Return (x, y) of the center of cell containing provided text 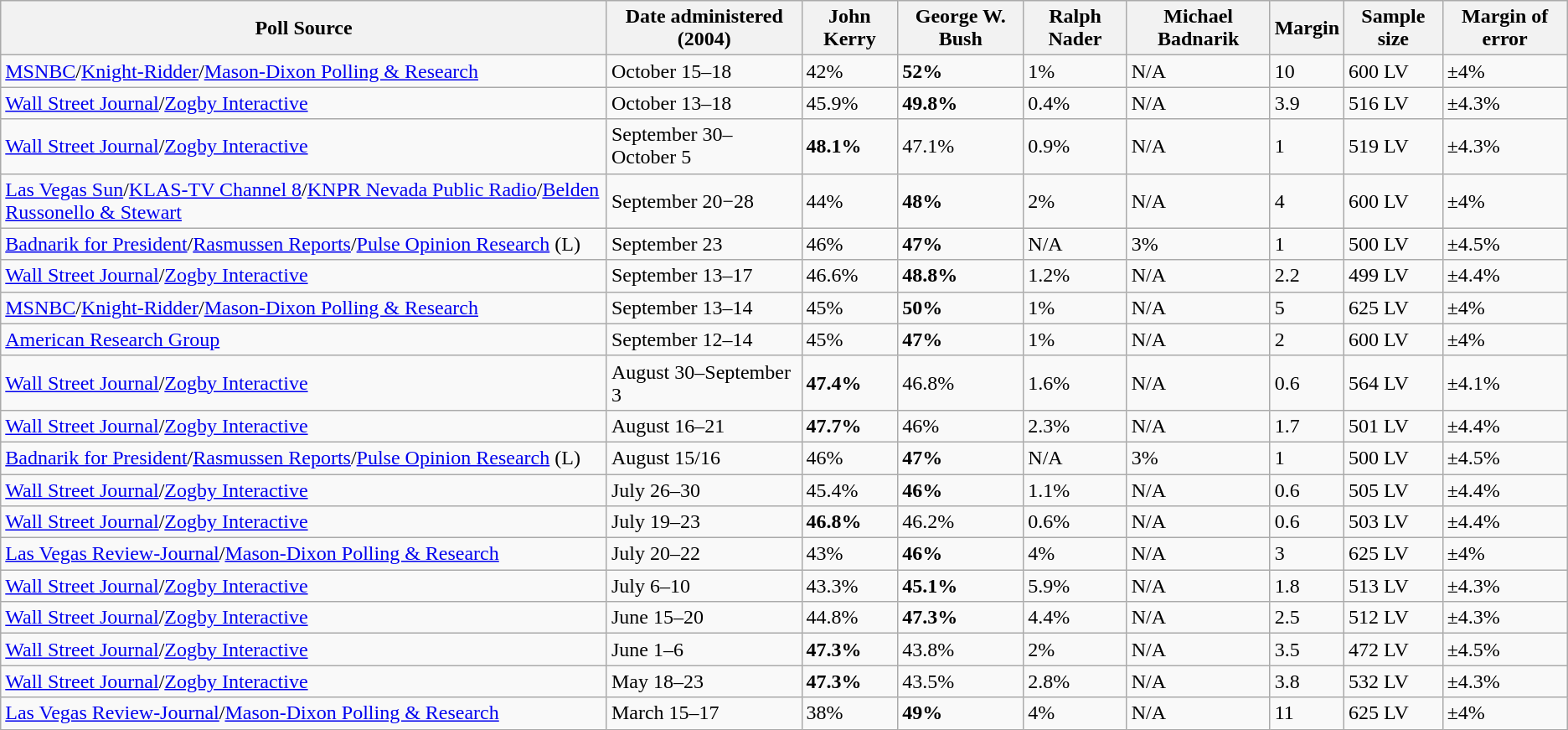
11 (1307, 713)
0.6% (1075, 522)
48.1% (849, 146)
516 LV (1394, 103)
43% (849, 554)
May 18–23 (704, 681)
2.5 (1307, 618)
October 15–18 (704, 71)
Michael Badnarik (1198, 28)
49% (961, 713)
44% (849, 201)
September 20−28 (704, 201)
472 LV (1394, 650)
1.1% (1075, 490)
±4.1% (1504, 382)
48% (961, 201)
44.8% (849, 618)
Date administered (2004) (704, 28)
3.8 (1307, 681)
5.9% (1075, 586)
512 LV (1394, 618)
513 LV (1394, 586)
August 16–21 (704, 426)
George W. Bush (961, 28)
42% (849, 71)
Margin (1307, 28)
October 13–18 (704, 103)
10 (1307, 71)
503 LV (1394, 522)
Sample size (1394, 28)
4 (1307, 201)
43.5% (961, 681)
48.8% (961, 276)
June 1–6 (704, 650)
49.8% (961, 103)
1.6% (1075, 382)
1.2% (1075, 276)
March 15–17 (704, 713)
46.2% (961, 522)
1.7 (1307, 426)
July 6–10 (704, 586)
American Research Group (304, 339)
3.9 (1307, 103)
46.6% (849, 276)
2.2 (1307, 276)
519 LV (1394, 146)
July 26–30 (704, 490)
532 LV (1394, 681)
2.3% (1075, 426)
September 13–14 (704, 308)
John Kerry (849, 28)
July 19–23 (704, 522)
52% (961, 71)
Ralph Nader (1075, 28)
47.4% (849, 382)
50% (961, 308)
0.4% (1075, 103)
September 23 (704, 244)
3.5 (1307, 650)
0.9% (1075, 146)
38% (849, 713)
5 (1307, 308)
4.4% (1075, 618)
Margin of error (1504, 28)
2.8% (1075, 681)
505 LV (1394, 490)
June 15–20 (704, 618)
August 30–September 3 (704, 382)
45.1% (961, 586)
43.3% (849, 586)
43.8% (961, 650)
501 LV (1394, 426)
499 LV (1394, 276)
September 13–17 (704, 276)
1.8 (1307, 586)
Poll Source (304, 28)
3 (1307, 554)
August 15/16 (704, 458)
45.4% (849, 490)
564 LV (1394, 382)
Las Vegas Sun/KLAS-TV Channel 8/KNPR Nevada Public Radio/Belden Russonello & Stewart (304, 201)
45.9% (849, 103)
September 12–14 (704, 339)
47.7% (849, 426)
2 (1307, 339)
July 20–22 (704, 554)
September 30–October 5 (704, 146)
47.1% (961, 146)
